Capture the cell that displays the provided text and extract its [x, y] central coordinate. 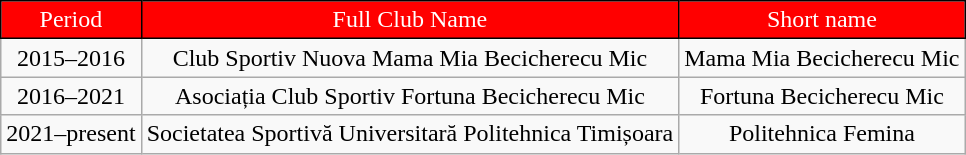
2021–present [71, 134]
Societatea Sportivă Universitară Politehnica Timișoara [410, 134]
Short name [822, 20]
Full Club Name [410, 20]
Mama Mia Becicherecu Mic [822, 58]
2015–2016 [71, 58]
Period [71, 20]
Club Sportiv Nuova Mama Mia Becicherecu Mic [410, 58]
2016–2021 [71, 96]
Fortuna Becicherecu Mic [822, 96]
Politehnica Femina [822, 134]
Asociația Club Sportiv Fortuna Becicherecu Mic [410, 96]
